Find where the given text appears and provide that cell's center as [X, Y] coordinate. 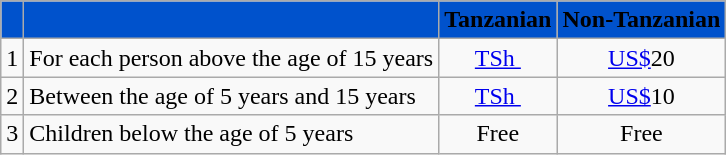
Children below the age of 5 years [232, 134]
3 [12, 134]
Non-Tanzanian [642, 20]
1 [12, 58]
2 [12, 96]
US$20 [642, 58]
US$10 [642, 96]
For each person above the age of 15 years [232, 58]
Between the age of 5 years and 15 years [232, 96]
Tanzanian [498, 20]
